For the text-containing cell, return its midpoint in [x, y] coordinate format. 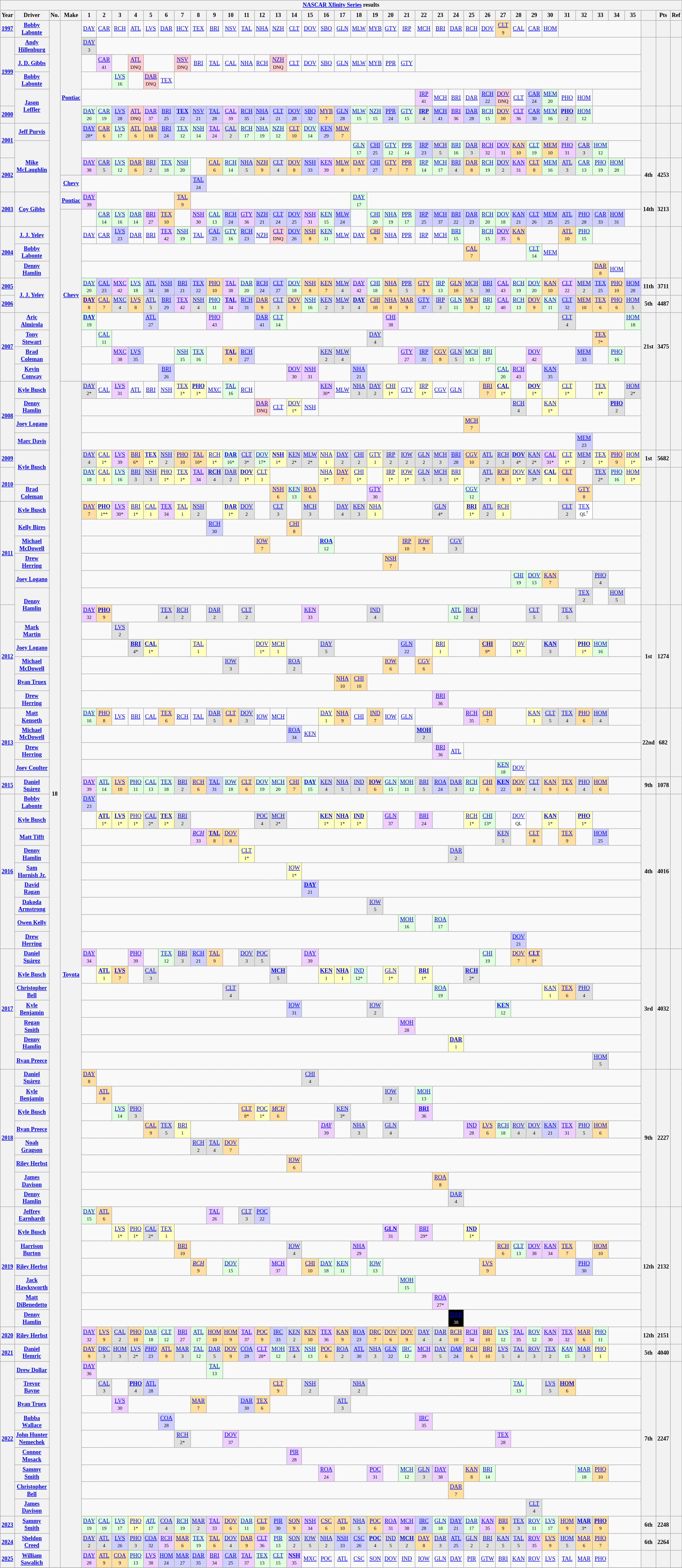
PPR17 [407, 218]
27 [503, 15]
RCH3 [503, 459]
CLT13 [519, 1250]
RCH18 [503, 1129]
GTY30 [375, 493]
TEX1 [167, 1233]
HOM25 [601, 837]
Matt DiBenedetto [32, 1301]
21 [407, 15]
TEX3 [519, 1525]
GLN17 [359, 149]
NSH20 [182, 166]
DAY42 [359, 287]
KEN3* [342, 1112]
IND12* [359, 975]
IND4 [375, 613]
KEN30* [326, 390]
24 [456, 15]
17 [342, 15]
Matt Kenseth [32, 717]
PHO30 [584, 1267]
BRI12 [487, 304]
MAR3* [584, 1525]
IOW9 [424, 545]
IRP31 [424, 356]
DAR14 [136, 218]
DAR38 [456, 1318]
COA4 [167, 1525]
DOV13 [534, 579]
ATL1 [104, 975]
Kelly Bires [32, 528]
IRP23 [424, 149]
LVS30* [120, 510]
NSH19 [182, 235]
2003 [8, 209]
HOM4 [601, 717]
RCH12 [472, 785]
RCH30 [215, 528]
GLN4* [440, 510]
LVS2 [120, 631]
RCH20 [487, 218]
RCH34 [472, 1336]
ROA8 [440, 1181]
2016 [8, 871]
Owen Kelly [32, 923]
CAL6 [215, 166]
CLT26 [534, 218]
KEN [310, 734]
DOV15 [231, 1267]
GLN31 [391, 1233]
LVS6 [487, 1129]
CSC26 [359, 1542]
DAY2* [89, 390]
RCH1 [503, 510]
4032 [663, 1009]
KEN4 [326, 785]
POC22 [262, 1215]
IRP2 [391, 459]
GTY1 [375, 459]
2011 [8, 554]
LVS23 [120, 235]
BRI15 [456, 235]
ROV3 [534, 1353]
KEN39 [326, 166]
DAY3 [89, 46]
IND5 [391, 1542]
Mark Martin [32, 631]
2017 [8, 1009]
8 [198, 15]
No. [54, 15]
KEN18 [503, 768]
IRC35 [424, 1422]
PHO43 [215, 321]
MCH17 [440, 166]
CLT28* [262, 1353]
CAR3 [584, 149]
Joey Coulter [32, 768]
CGV8 [440, 356]
LVS28 [120, 115]
IRP3 [440, 304]
19 [375, 15]
IOW31 [294, 1009]
21st [649, 347]
CHI [359, 717]
Dakoda Armstrong [32, 906]
10 [231, 15]
GTY16 [231, 235]
MEM33 [584, 356]
PHO39 [136, 957]
LVS7 [120, 975]
BRI30 [487, 287]
COA9 [120, 1559]
DOVDNQ [503, 98]
22nd [649, 743]
3 [120, 15]
DAR28 [472, 115]
MCH20 [278, 785]
NSH15 [182, 356]
IND7 [375, 717]
RCH10 [456, 1336]
GTY9 [424, 287]
CHI18 [375, 287]
MAR [584, 1559]
DAY23 [89, 803]
28 [519, 15]
RCH22 [487, 98]
DAR20 [247, 287]
MEM20 [550, 98]
DAY16 [89, 717]
CLT24 [278, 218]
KAN2* [534, 459]
TAL26 [215, 1215]
ATL1* [104, 820]
BRI17 [487, 356]
RCH21 [198, 957]
NSH3 [151, 476]
DAY36 [89, 1370]
DOV17* [262, 459]
TEX19 [198, 1542]
RCH23 [247, 235]
1999 [8, 72]
Tony Stewart [32, 338]
Toyota [71, 974]
2022 [8, 1439]
DAR7 [456, 1490]
DOVQL [519, 820]
TEX9 [567, 837]
KAN11 [550, 304]
CAR6 [104, 132]
HOM31 [617, 218]
2005 [8, 287]
2264 [663, 1542]
PHO1** [104, 510]
TEX25 [601, 287]
PPR14 [407, 149]
LVS31 [120, 390]
IRC12 [407, 1353]
Ref [676, 15]
GLN10 [456, 287]
NSH30 [198, 218]
ATL28 [151, 1387]
MEM23 [584, 441]
DOV38 [534, 1250]
RCH17 [247, 132]
1078 [663, 785]
ROA12 [326, 545]
DOV4* [519, 459]
NSH13 [310, 1353]
PHO23 [151, 1353]
DOV25 [294, 218]
KAN31 [519, 166]
POC1* [262, 1112]
DOV30 [294, 373]
Year [8, 15]
BRI14 [487, 1473]
14 [294, 15]
GLN37 [391, 820]
GTY37 [424, 304]
NSH7 [391, 562]
MLW7 [342, 132]
9 [215, 15]
BRI6* [136, 459]
POC31 [375, 1473]
BRI34 [215, 1559]
DAR41 [262, 321]
Make [71, 15]
CLT32 [567, 304]
NSH16 [310, 304]
Marc Davis [32, 441]
Trevor Bayne [32, 1387]
NSH14 [198, 132]
3711 [663, 287]
DAR16* [231, 459]
CAR14 [104, 218]
MAR18 [584, 1473]
IRP14 [424, 166]
11th [649, 287]
CHI20 [375, 218]
KEN33 [310, 613]
John Hunter Nemechek [32, 1439]
CGV12 [472, 493]
NZHDNQ [278, 63]
SBO32 [310, 115]
TEX2* [601, 476]
CAL11 [104, 338]
TEX32 [567, 1336]
2015 [8, 785]
MOH15 [407, 1284]
Coy Gibbs [32, 209]
Regan Smith [32, 1026]
TEX31 [567, 1129]
CAL39 [231, 115]
DAY17 [359, 201]
Jack Hawksworth [32, 1284]
13 [278, 15]
IOW18 [231, 785]
NSV21 [198, 115]
IRP25 [424, 218]
DAY9 [89, 1353]
NSH6 [278, 493]
ROV11 [534, 1525]
TEX36 [326, 1336]
SON9 [294, 1525]
IRP4 [424, 115]
GTY12 [391, 149]
CHI4 [310, 1078]
Pts [663, 15]
DOV14 [310, 132]
MCH41 [440, 115]
CGV3 [456, 545]
NHA29 [359, 1250]
TAL6 [215, 1542]
Jeff Purvis [32, 132]
Noah Gragson [32, 1146]
32 [584, 15]
CAR30 [534, 115]
DOV31 [503, 149]
Sheldon Creed [32, 1542]
15 [310, 15]
PIR28 [294, 1456]
2247 [663, 1439]
MLW3 [342, 304]
2019 [8, 1267]
Bubba Wallace [32, 1422]
CLT15 [278, 1559]
IND28 [472, 1129]
2018 [8, 1138]
PHO7 [601, 1542]
29 [534, 15]
4040 [663, 1353]
Kevin Conway [32, 373]
LVS35 [136, 356]
CHI9* [487, 648]
IRC33 [278, 1336]
MAR27 [182, 1559]
NHA24 [262, 115]
CAR24 [534, 98]
KAN3 [550, 648]
DOV20 [534, 287]
NSH38 [167, 287]
IRP41 [424, 98]
CHI6 [487, 785]
KEN7 [326, 287]
LVS39 [120, 459]
BRI16 [456, 149]
TAL5 [519, 1542]
KAN6 [519, 235]
HOM16 [601, 648]
CGV10 [472, 459]
KAN34 [550, 1250]
CSC6 [326, 1525]
IRC28 [424, 1525]
CLT1 [262, 476]
GLN15 [391, 785]
MLW2* [310, 459]
Jeffrey Earnhardt [32, 1215]
HOM2* [633, 390]
DAR1 [456, 1043]
William Sawalich [32, 1559]
MAR7 [198, 1404]
3rd [649, 1009]
IND3 [359, 785]
RCH27 [247, 356]
Harrison Burton [32, 1250]
Mike McLaughlin [32, 167]
DRC3 [104, 1353]
682 [663, 743]
2006 [8, 304]
ATL2* [487, 476]
CAR19 [104, 115]
IOW4 [294, 1250]
CHI9 [375, 235]
RCH43 [519, 373]
MCH2 [407, 1542]
BRI29 [167, 304]
TAL31 [215, 785]
2007 [8, 347]
4487 [663, 304]
CLTDNQ [278, 235]
PHO8 [104, 717]
2021 [8, 1353]
NSH1* [278, 459]
DAR1* [231, 510]
BRI29* [424, 1233]
KEN12 [503, 1009]
2024 [8, 1542]
HOM18 [633, 321]
MYB7 [326, 115]
2013 [8, 743]
ATL8 [104, 1095]
NZH21 [262, 218]
HOM24 [167, 1559]
DAY28 [89, 1559]
POC5 [262, 957]
NSH34 [310, 1525]
HOM3 [120, 1353]
2002 [8, 175]
GLN11 [456, 304]
KAN [519, 1559]
1274 [663, 656]
CAL9 [151, 1129]
COA28 [167, 1422]
4253 [663, 175]
TAL28 [215, 115]
KAN3* [534, 476]
ATL12 [456, 613]
DAR18 [151, 1336]
22 [424, 15]
Driver [32, 15]
31 [567, 15]
CGV [440, 390]
CAR13 [584, 166]
MOH16 [407, 923]
MCH38 [407, 1525]
NHA6 [391, 287]
Andy Hillenburg [32, 46]
35 [633, 15]
PHO5 [584, 1129]
16 [326, 15]
ROA19 [440, 992]
Matt Tifft [32, 837]
5 [151, 15]
CAL40 [503, 304]
BRI7 [487, 390]
ATL27 [151, 321]
NHA8 [391, 304]
KEN13 [294, 493]
TAL38 [231, 287]
GLN18 [440, 1525]
TEX28 [503, 1439]
CAR25 [231, 1559]
TEX13 [262, 1559]
MCH1 [278, 648]
GTY7 [391, 166]
BRI4 [456, 166]
TEX16 [198, 356]
TAL16 [231, 390]
ATL4 [104, 1542]
IRP10 [407, 545]
KAN7 [550, 579]
HOM20 [617, 166]
NSH4 [198, 304]
2227 [663, 1138]
LVS18 [136, 287]
CLT22 [567, 287]
PIR13 [278, 1542]
DOV28 [294, 115]
NHA9 [342, 717]
NHA10 [342, 682]
MCH15 [472, 356]
2020 [8, 1336]
HOM28 [633, 287]
RCH33 [198, 837]
MOH28 [407, 1026]
BRI22 [456, 218]
DAR10 [151, 132]
KEN15 [326, 218]
MLW8 [342, 166]
ROV12 [534, 1336]
CHI2 [359, 459]
Jason Leffler [32, 106]
DAR24 [456, 1353]
IOW13 [375, 1267]
3213 [663, 209]
MAR2 [198, 1525]
MEM25 [550, 218]
LVS2* [136, 1353]
33 [601, 15]
MXC38 [120, 356]
GTY15 [407, 115]
BRI25 [167, 115]
2248 [663, 1525]
CAL43 [503, 287]
LVS10 [120, 785]
LVS38 [151, 1559]
NZH15 [375, 115]
1997 [8, 29]
2004 [8, 252]
MLW24 [342, 218]
20 [391, 15]
KEN29 [326, 132]
KEN5 [503, 837]
MCH6 [278, 1112]
14th [649, 209]
IOW7 [262, 545]
TAL33 [215, 1525]
MCH7 [472, 424]
SON2 [294, 1542]
NHA21 [359, 373]
PHO31 [567, 149]
TEX7 [567, 1250]
DRC7 [375, 1336]
GTY27 [407, 356]
30 [550, 15]
4 [136, 15]
BRI21 [182, 287]
POC [326, 1559]
ROV35 [534, 1542]
KEN22 [503, 785]
TAL12 [198, 1353]
23 [440, 15]
GLN4 [391, 1129]
GTY8 [584, 493]
PPR7 [407, 166]
TAL35 [519, 1336]
KEN1 [326, 975]
CSC [359, 1559]
TAL8 [215, 837]
BRI28 [456, 459]
PHO13 [136, 1559]
KAN15 [567, 1353]
ATL5 [151, 304]
2000 [8, 115]
HCY [182, 29]
2009 [8, 459]
3475 [663, 347]
NZH12 [278, 132]
DAR17 [472, 1525]
KEN2* [294, 459]
LVS30 [120, 1404]
Daniel Hemric [32, 1353]
J. D. Gibbs [32, 63]
MCH12 [407, 1473]
MOH13 [424, 1095]
GTW [487, 1559]
MOH12 [278, 1353]
ROV [534, 1559]
DOV42 [534, 356]
DOV37 [231, 1439]
CHI8 [294, 528]
Connor Mosack [32, 1456]
KAN30 [550, 1336]
PHO15 [584, 235]
KAN8 [472, 1473]
11 [247, 15]
LVS14 [120, 1112]
RCH14 [231, 166]
DAR23 [472, 218]
12 [262, 15]
1 [89, 15]
KAN5 [503, 1542]
7 [182, 15]
NSV [231, 29]
DAY34 [89, 957]
GTY36 [247, 218]
MCH9 [472, 304]
COA32 [151, 1542]
2132 [663, 1267]
BRI9 [503, 1525]
4016 [663, 871]
MLW15 [359, 115]
GLN28 [342, 115]
IRP13 [440, 287]
CAL31* [550, 459]
TEXQL† [584, 510]
DAR6 [136, 166]
PIR30 [278, 1525]
CGV6 [424, 665]
2023 [8, 1525]
David Ragan [32, 889]
MXC42 [120, 287]
2 [104, 15]
ATL30 [359, 1353]
ROA31 [391, 1525]
5682 [663, 459]
MOH11 [407, 785]
TEX34 [167, 510]
MEM [550, 252]
KEN1* [326, 820]
MCH2* [278, 820]
TEX7* [601, 338]
NSH35 [294, 1559]
DOV21 [519, 940]
ROA17 [440, 923]
CHI25 [375, 149]
Sam Hornish Jr. [32, 872]
SON [375, 1559]
CHI38 [391, 321]
CAL20 [503, 373]
CLT27 [278, 287]
NASCAR Xfinity Series results [341, 5]
PHO19 [601, 166]
CLT12 [167, 1336]
DAR11 [247, 1525]
COA29 [247, 1353]
DAR35 [198, 1559]
KEN10 [310, 1336]
PHO28 [584, 218]
DAR37 [151, 115]
2012 [8, 656]
CAR33 [601, 218]
2025 [8, 1559]
GLN1* [391, 975]
DAY28* [89, 132]
TAL10* [198, 459]
CLT21 [278, 115]
CHI13* [487, 820]
DAR30 [247, 1404]
LVS26 [120, 1542]
TEX10 [167, 218]
POC9 [262, 1336]
ATL14 [104, 785]
MCH39 [424, 1353]
MAR9 [407, 304]
ROV4 [519, 1129]
2001 [8, 140]
CAR5 [104, 166]
PHO1 [601, 1353]
BRI5 [424, 785]
2010 [8, 484]
LVS8 [136, 304]
DAY1 [326, 717]
CLT19 [534, 149]
MXC4 [120, 304]
Drew Dollar [32, 1370]
2008 [8, 416]
6 [167, 15]
CAL19 [104, 1525]
CLT3* [247, 459]
NSVDNQ [182, 63]
RCH13 [519, 304]
IND [407, 1559]
GLN3 [424, 1473]
DOV19 [262, 785]
ROA34 [294, 734]
2151 [663, 1336]
PIR [472, 1559]
DOV35 [503, 235]
Aric Almirola [32, 321]
CHI27 [375, 166]
ROA27* [440, 1301]
BRI4* [136, 648]
ROA6 [310, 493]
RCH32 [487, 149]
MOH2 [424, 734]
RCH31 [247, 304]
26 [487, 15]
PPR5 [407, 287]
25 [472, 15]
CAR41 [104, 63]
NZH9 [262, 166]
ATL34 [151, 287]
DOV26 [294, 235]
PPR24 [391, 115]
KEN3 [359, 510]
ROA23 [359, 1336]
BRI26 [167, 373]
34 [617, 15]
7th [649, 1439]
